Find where the given text appears and provide that cell's center as [x, y] coordinate. 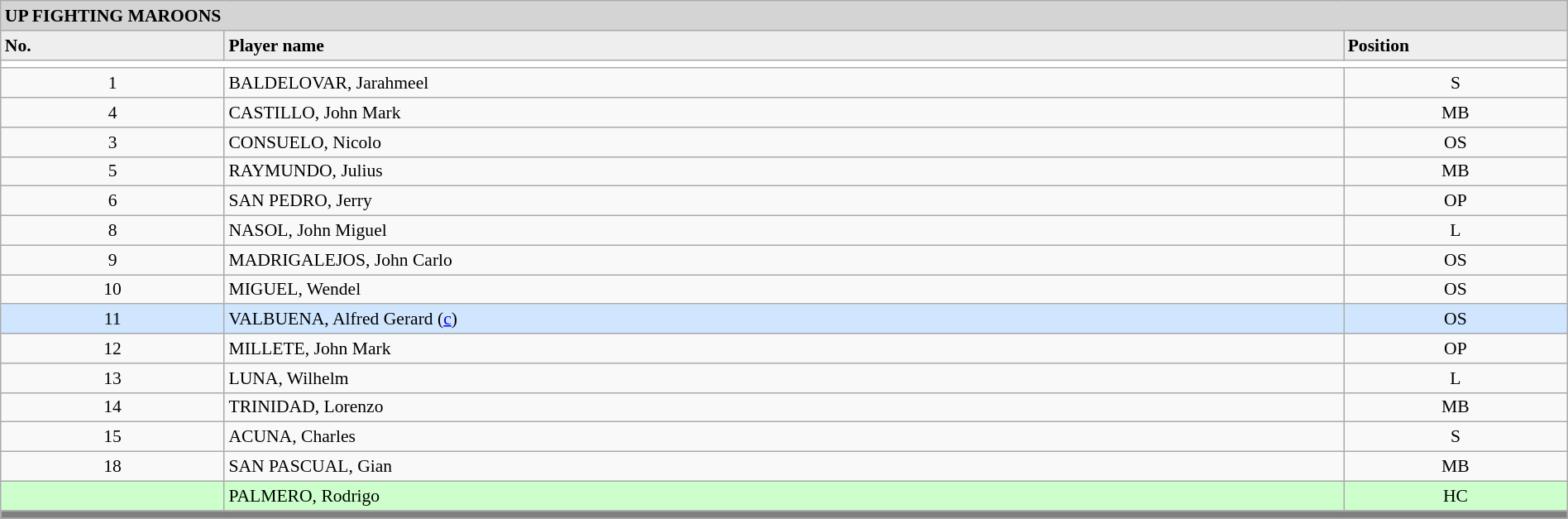
SAN PASCUAL, Gian [784, 467]
18 [112, 467]
10 [112, 290]
8 [112, 231]
3 [112, 142]
UP FIGHTING MAROONS [784, 16]
CONSUELO, Nicolo [784, 142]
PALMERO, Rodrigo [784, 496]
14 [112, 407]
MADRIGALEJOS, John Carlo [784, 260]
MILLETE, John Mark [784, 348]
13 [112, 378]
Position [1456, 46]
11 [112, 320]
1 [112, 84]
Player name [784, 46]
CASTILLO, John Mark [784, 113]
RAYMUNDO, Julius [784, 171]
9 [112, 260]
12 [112, 348]
HC [1456, 496]
VALBUENA, Alfred Gerard (c) [784, 320]
BALDELOVAR, Jarahmeel [784, 84]
SAN PEDRO, Jerry [784, 201]
4 [112, 113]
TRINIDAD, Lorenzo [784, 407]
No. [112, 46]
5 [112, 171]
6 [112, 201]
ACUNA, Charles [784, 437]
15 [112, 437]
MIGUEL, Wendel [784, 290]
LUNA, Wilhelm [784, 378]
NASOL, John Miguel [784, 231]
